Pinpoint the cell where the given text exists, returning its [X, Y] midpoint coordinate. 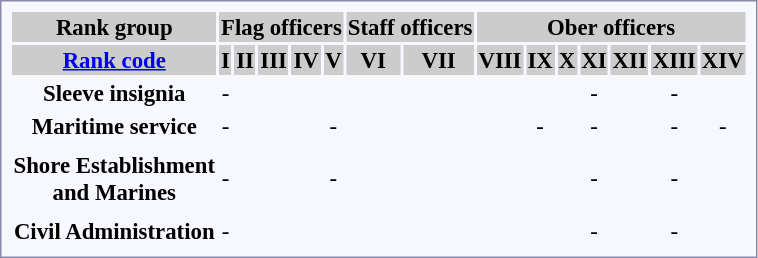
X [566, 60]
VII [438, 60]
XII [630, 60]
II [246, 60]
Maritime service [114, 126]
IV [306, 60]
Staff officers [410, 27]
V [333, 60]
Rank code [114, 60]
XIII [674, 60]
Sleeve insignia [114, 93]
Civil Administration [114, 231]
Shore Establishment and Marines [114, 178]
Rank group [114, 27]
Ober officers [611, 27]
I [225, 60]
XI [594, 60]
VIII [500, 60]
XIV [722, 60]
IX [540, 60]
III [274, 60]
VI [373, 60]
Flag officers [281, 27]
